Determine the (X, Y) coordinate at the center of the cell enclosing the given text.  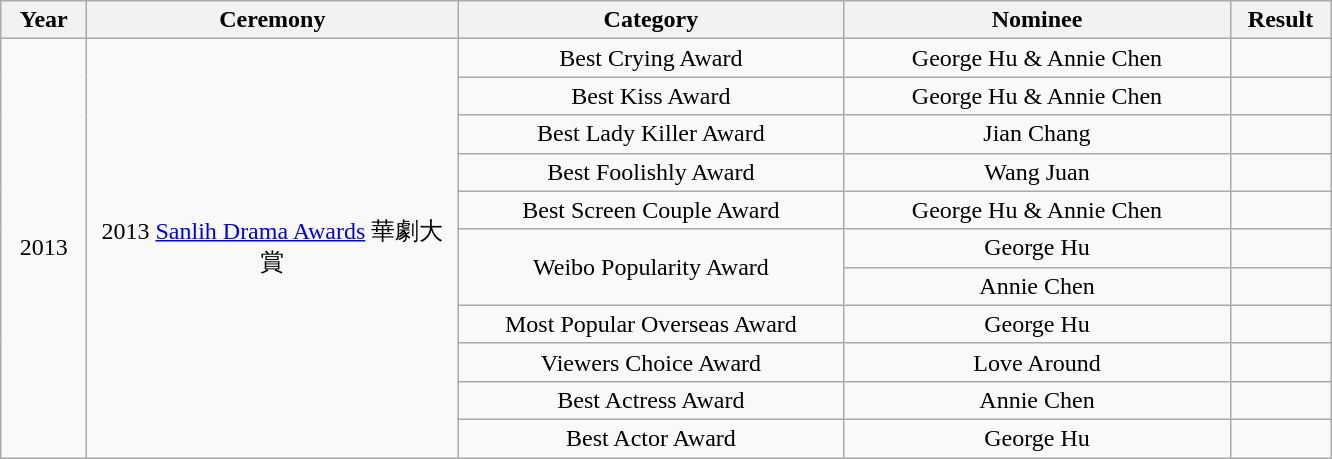
Best Actress Award (651, 400)
Best Foolishly Award (651, 172)
Nominee (1037, 20)
Best Screen Couple Award (651, 210)
Jian Chang (1037, 134)
Viewers Choice Award (651, 362)
Most Popular Overseas Award (651, 324)
Best Kiss Award (651, 96)
Year (44, 20)
Ceremony (272, 20)
Best Actor Award (651, 438)
Best Crying Award (651, 58)
Best Lady Killer Award (651, 134)
Result (1280, 20)
Love Around (1037, 362)
2013 (44, 248)
2013 Sanlih Drama Awards 華劇大賞 (272, 248)
Category (651, 20)
Wang Juan (1037, 172)
Weibo Popularity Award (651, 267)
